Return the (x, y) coordinate for the center point of the cell that contains the specified text.  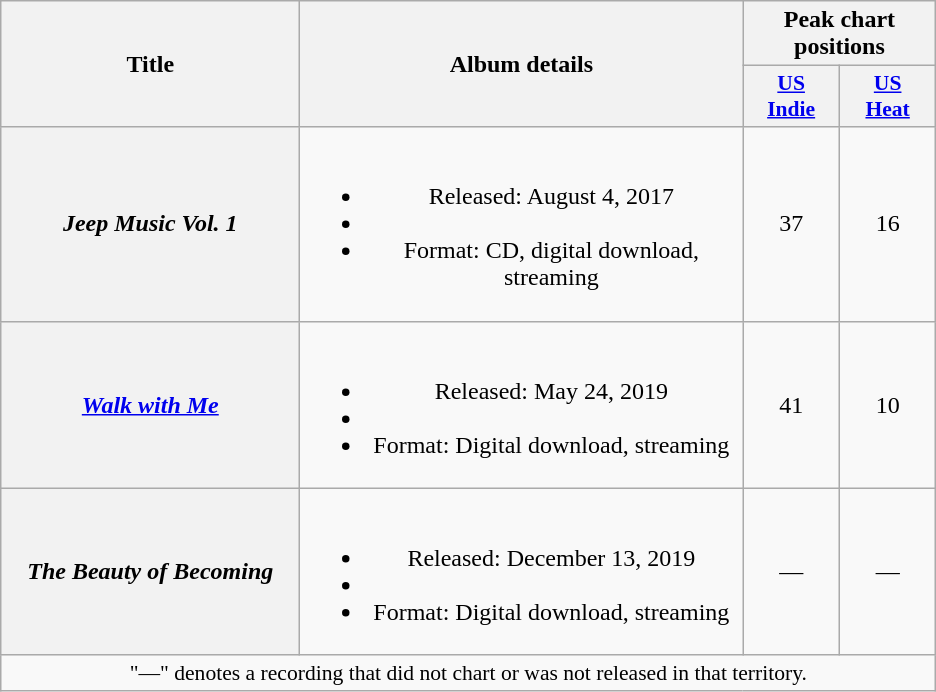
The Beauty of Becoming (150, 572)
USIndie (792, 96)
37 (792, 224)
Walk with Me (150, 404)
16 (888, 224)
Title (150, 64)
Peak chart positions (840, 34)
10 (888, 404)
Released: December 13, 2019Format: Digital download, streaming (522, 572)
USHeat (888, 96)
"—" denotes a recording that did not chart or was not released in that territory. (468, 673)
Released: August 4, 2017Format: CD, digital download, streaming (522, 224)
41 (792, 404)
Jeep Music Vol. 1 (150, 224)
Released: May 24, 2019Format: Digital download, streaming (522, 404)
Album details (522, 64)
